For the text-containing cell, return its midpoint in (X, Y) coordinate format. 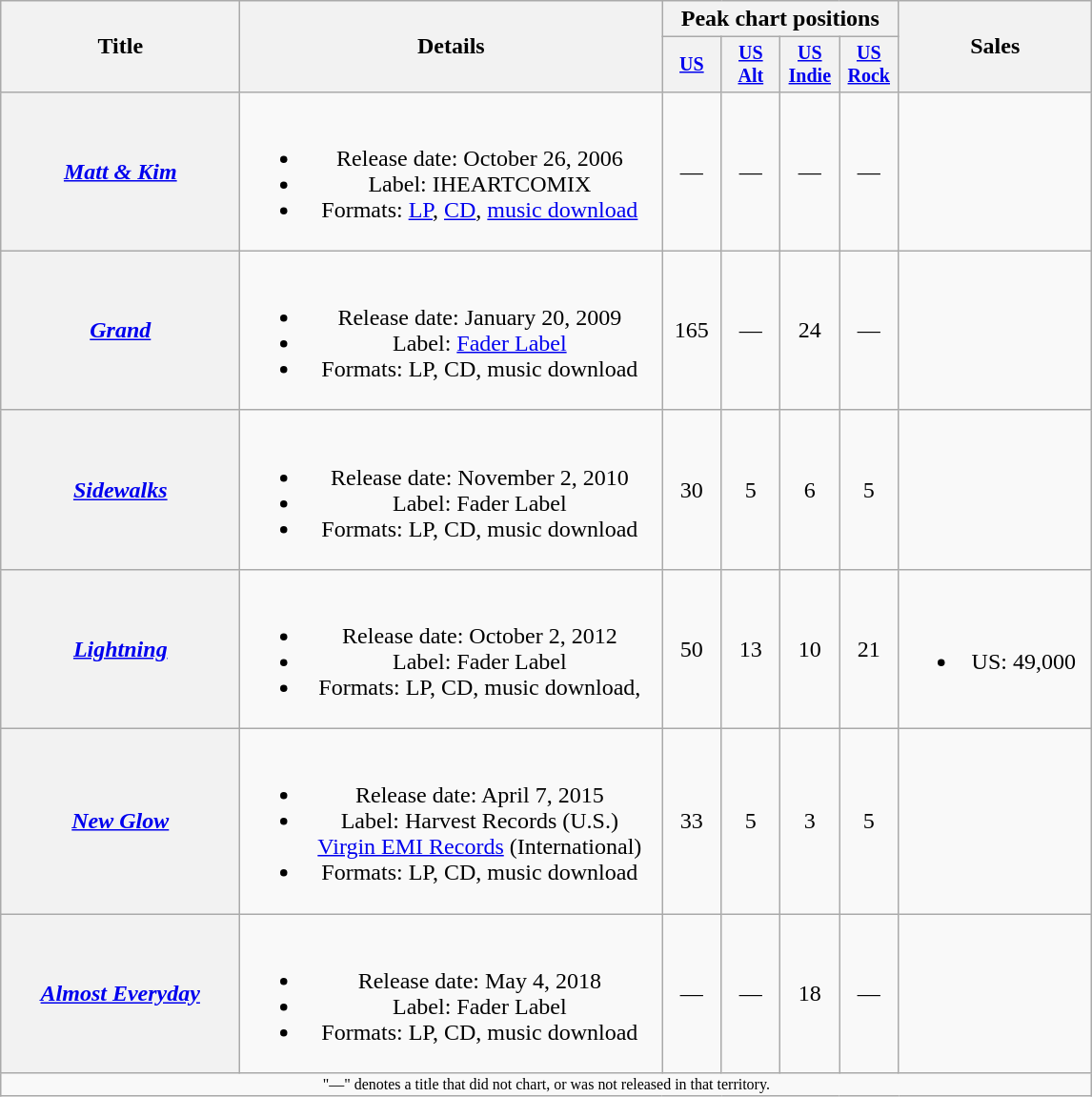
Release date: November 2, 2010Label: Fader LabelFormats: LP, CD, music download (452, 490)
50 (692, 648)
Sales (995, 47)
Lightning (120, 648)
US Rock (869, 65)
"—" denotes a title that did not chart, or was not released in that territory. (547, 1085)
Matt & Kim (120, 172)
10 (810, 648)
Release date: October 2, 2012Label: Fader LabelFormats: LP, CD, music download, (452, 648)
US: 49,000 (995, 648)
Release date: May 4, 2018Label: Fader LabelFormats: LP, CD, music download (452, 993)
21 (869, 648)
Release date: January 20, 2009Label: Fader LabelFormats: LP, CD, music download (452, 330)
Peak chart positions (780, 19)
Title (120, 47)
30 (692, 490)
USAlt (751, 65)
33 (692, 822)
US (692, 65)
3 (810, 822)
Details (452, 47)
New Glow (120, 822)
Release date: April 7, 2015Label: Harvest Records (U.S.)Virgin EMI Records (International)Formats: LP, CD, music download (452, 822)
18 (810, 993)
24 (810, 330)
Sidewalks (120, 490)
Almost Everyday (120, 993)
Release date: October 26, 2006Label: IHEARTCOMIXFormats: LP, CD, music download (452, 172)
6 (810, 490)
Grand (120, 330)
13 (751, 648)
165 (692, 330)
US Indie (810, 65)
